Provide the (X, Y) coordinate of the cell's center where the given text is located.  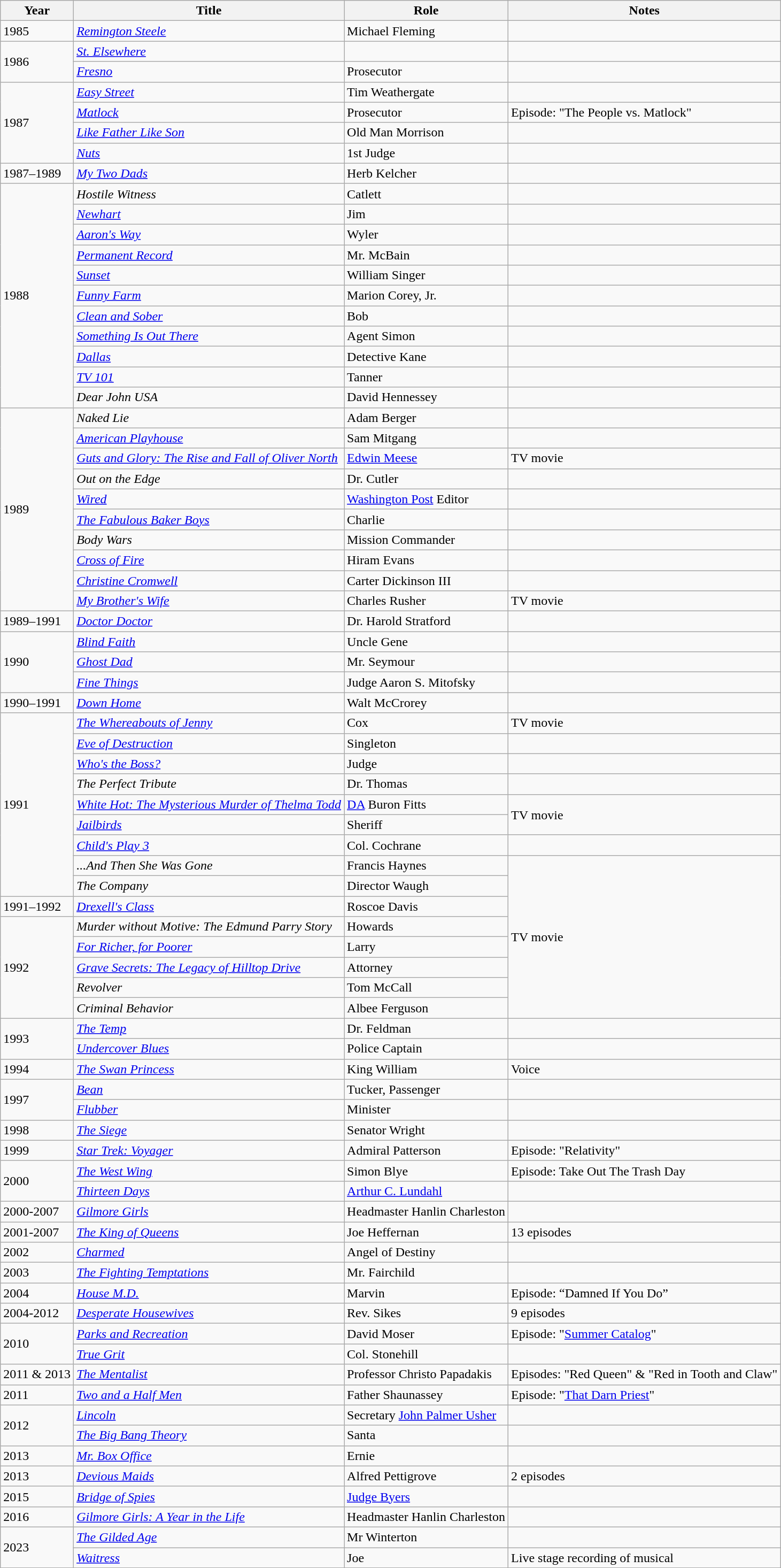
Director Waugh (427, 886)
Gilmore Girls: A Year in the Life (209, 1517)
William Singer (427, 275)
Uncle Gene (427, 642)
Col. Stonehill (427, 1354)
Wired (209, 499)
Adam Berger (427, 418)
Cox (427, 723)
Like Father Like Son (209, 133)
Body Wars (209, 540)
2000 (37, 1181)
Notes (645, 11)
Out on the Edge (209, 479)
Undercover Blues (209, 1049)
2011 (37, 1395)
Title (209, 11)
Carter Dickinson III (427, 580)
Episode: Take Out The Trash Day (645, 1171)
True Grit (209, 1354)
Roscoe Davis (427, 906)
Ernie (427, 1456)
2003 (37, 1273)
For Richer, for Poorer (209, 947)
Marvin (427, 1293)
1988 (37, 295)
Judge (427, 764)
Thirteen Days (209, 1191)
Grave Secrets: The Legacy of Hilltop Drive (209, 967)
The Fighting Temptations (209, 1273)
The Whereabouts of Jenny (209, 723)
Episode: "Relativity" (645, 1150)
Episode: "That Darn Priest" (645, 1395)
Ghost Dad (209, 662)
Agent Simon (427, 336)
Drexell's Class (209, 906)
Judge Aaron S. Mitofsky (427, 682)
Arthur C. Lundahl (427, 1191)
2004 (37, 1293)
Blind Faith (209, 642)
The Perfect Tribute (209, 784)
TV 101 (209, 377)
Revolver (209, 988)
13 episodes (645, 1232)
Dr. Harold Stratford (427, 621)
Criminal Behavior (209, 1008)
The West Wing (209, 1171)
1993 (37, 1039)
Episodes: "Red Queen" & "Red in Tooth and Claw" (645, 1374)
Santa (427, 1435)
Dr. Cutler (427, 479)
Easy Street (209, 92)
The Swan Princess (209, 1069)
Something Is Out There (209, 336)
Joe Heffernan (427, 1232)
Catlett (427, 194)
1st Judge (427, 153)
Walt McCrorey (427, 703)
2016 (37, 1517)
Herb Kelcher (427, 173)
Devious Maids (209, 1476)
Washington Post Editor (427, 499)
Hostile Witness (209, 194)
Dallas (209, 357)
Episode: "Summer Catalog" (645, 1334)
Mission Commander (427, 540)
Col. Cochrane (427, 845)
1987–1989 (37, 173)
Voice (645, 1069)
Nuts (209, 153)
King William (427, 1069)
The Company (209, 886)
Two and a Half Men (209, 1395)
Mr Winterton (427, 1537)
Alfred Pettigrove (427, 1476)
Christine Cromwell (209, 580)
The Mentalist (209, 1374)
My Two Dads (209, 173)
Flubber (209, 1110)
Cross of Fire (209, 560)
Charmed (209, 1252)
Bridge of Spies (209, 1496)
1994 (37, 1069)
David Moser (427, 1334)
Secretary John Palmer Usher (427, 1415)
Police Captain (427, 1049)
2000-2007 (37, 1211)
Mr. Seymour (427, 662)
Live stage recording of musical (645, 1558)
Lincoln (209, 1415)
Attorney (427, 967)
1997 (37, 1100)
The Temp (209, 1028)
1986 (37, 62)
Fine Things (209, 682)
Judge Byers (427, 1496)
Naked Lie (209, 418)
St. Elsewhere (209, 51)
Remington Steele (209, 31)
Permanent Record (209, 255)
Wyler (427, 234)
2001-2007 (37, 1232)
2011 & 2013 (37, 1374)
Dr. Feldman (427, 1028)
The Siege (209, 1130)
The Fabulous Baker Boys (209, 519)
Sheriff (427, 825)
...And Then She Was Gone (209, 865)
Bob (427, 316)
1998 (37, 1130)
White Hot: The Mysterious Murder of Thelma Todd (209, 804)
The Gilded Age (209, 1537)
David Hennessey (427, 397)
1990 (37, 662)
Edwin Meese (427, 458)
American Playhouse (209, 438)
Episode: "The People vs. Matlock" (645, 112)
Star Trek: Voyager (209, 1150)
Professor Christo Papadakis (427, 1374)
Aaron's Way (209, 234)
Detective Kane (427, 357)
Doctor Doctor (209, 621)
Bean (209, 1089)
Funny Farm (209, 296)
Sam Mitgang (427, 438)
Father Shaunassey (427, 1395)
Episode: “Damned If You Do” (645, 1293)
2010 (37, 1344)
Child's Play 3 (209, 845)
1999 (37, 1150)
2002 (37, 1252)
Tucker, Passenger (427, 1089)
Eve of Destruction (209, 743)
1989 (37, 509)
DA Buron Fitts (427, 804)
Senator Wright (427, 1130)
House M.D. (209, 1293)
Dear John USA (209, 397)
Admiral Patterson (427, 1150)
1985 (37, 31)
Dr. Thomas (427, 784)
2015 (37, 1496)
Joe (427, 1558)
1987 (37, 122)
Jailbirds (209, 825)
Rev. Sikes (427, 1313)
Matlock (209, 112)
Francis Haynes (427, 865)
Guts and Glory: The Rise and Fall of Oliver North (209, 458)
Tim Weathergate (427, 92)
1989–1991 (37, 621)
Jim (427, 214)
Marion Corey, Jr. (427, 296)
Old Man Morrison (427, 133)
Michael Fleming (427, 31)
Gilmore Girls (209, 1211)
Newhart (209, 214)
Singleton (427, 743)
Charlie (427, 519)
1992 (37, 967)
Larry (427, 947)
Who's the Boss? (209, 764)
9 episodes (645, 1313)
Simon Blye (427, 1171)
Minister (427, 1110)
Angel of Destiny (427, 1252)
Mr. Fairchild (427, 1273)
Murder without Motive: The Edmund Parry Story (209, 927)
1991 (37, 804)
Role (427, 11)
Mr. Box Office (209, 1456)
Hiram Evans (427, 560)
Sunset (209, 275)
Waitress (209, 1558)
Fresno (209, 72)
Howards (427, 927)
Tom McCall (427, 988)
Desperate Housewives (209, 1313)
Year (37, 11)
2004-2012 (37, 1313)
Down Home (209, 703)
Tanner (427, 377)
1990–1991 (37, 703)
2023 (37, 1547)
1991–1992 (37, 906)
The King of Queens (209, 1232)
Parks and Recreation (209, 1334)
Mr. McBain (427, 255)
The Big Bang Theory (209, 1435)
Albee Ferguson (427, 1008)
2 episodes (645, 1476)
My Brother's Wife (209, 601)
Charles Rusher (427, 601)
2012 (37, 1425)
Clean and Sober (209, 316)
